Find where the given text appears and provide that cell's center as (x, y) coordinate. 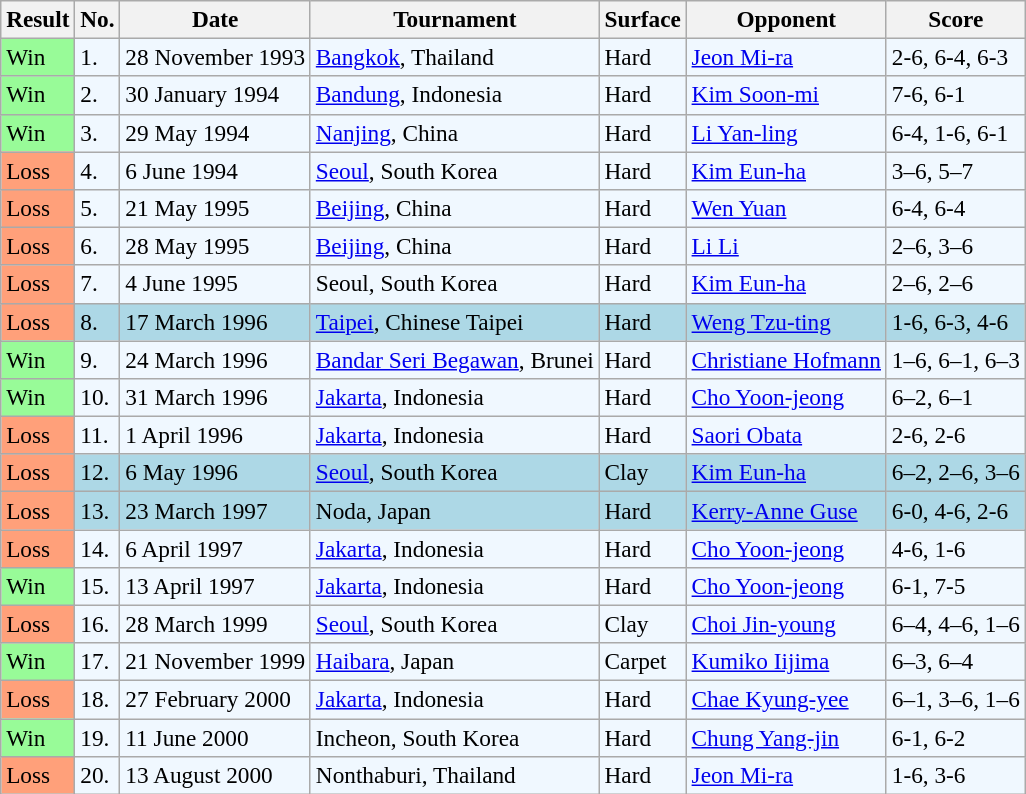
Bangkok, Thailand (454, 57)
2-6, 2-6 (956, 435)
1–6, 6–1, 6–3 (956, 359)
30 January 1994 (215, 95)
No. (98, 19)
6-1, 6-2 (956, 737)
29 May 1994 (215, 133)
6 May 1996 (215, 473)
28 May 1995 (215, 246)
4. (98, 170)
Score (956, 19)
1. (98, 57)
14. (98, 548)
Noda, Japan (454, 510)
23 March 1997 (215, 510)
31 March 1996 (215, 397)
Carpet (642, 662)
17. (98, 662)
28 November 1993 (215, 57)
6–3, 6–4 (956, 662)
2-6, 6-4, 6-3 (956, 57)
13 August 2000 (215, 775)
6-1, 7-5 (956, 586)
24 March 1996 (215, 359)
Result (38, 19)
Bandung, Indonesia (454, 95)
6-4, 1-6, 6-1 (956, 133)
20. (98, 775)
6-4, 6-4 (956, 208)
Taipei, Chinese Taipei (454, 322)
Bandar Seri Begawan, Brunei (454, 359)
Christiane Hofmann (786, 359)
Incheon, South Korea (454, 737)
Nanjing, China (454, 133)
Li Yan-ling (786, 133)
19. (98, 737)
13 April 1997 (215, 586)
12. (98, 473)
7. (98, 284)
18. (98, 699)
Wen Yuan (786, 208)
6–2, 6–1 (956, 397)
13. (98, 510)
9. (98, 359)
Kumiko Iijima (786, 662)
1-6, 3-6 (956, 775)
6 June 1994 (215, 170)
7-6, 6-1 (956, 95)
17 March 1996 (215, 322)
Li Li (786, 246)
15. (98, 586)
3. (98, 133)
Haibara, Japan (454, 662)
10. (98, 397)
6-0, 4-6, 2-6 (956, 510)
8. (98, 322)
5. (98, 208)
Chung Yang-jin (786, 737)
4 June 1995 (215, 284)
Opponent (786, 19)
6. (98, 246)
2–6, 2–6 (956, 284)
21 May 1995 (215, 208)
Saori Obata (786, 435)
16. (98, 624)
1-6, 6-3, 4-6 (956, 322)
Nonthaburi, Thailand (454, 775)
27 February 2000 (215, 699)
6 April 1997 (215, 548)
2. (98, 95)
Surface (642, 19)
3–6, 5–7 (956, 170)
28 March 1999 (215, 624)
6–2, 2–6, 3–6 (956, 473)
Kim Soon-mi (786, 95)
Tournament (454, 19)
11 June 2000 (215, 737)
6–4, 4–6, 1–6 (956, 624)
Date (215, 19)
4-6, 1-6 (956, 548)
Kerry-Anne Guse (786, 510)
11. (98, 435)
Choi Jin-young (786, 624)
Weng Tzu-ting (786, 322)
2–6, 3–6 (956, 246)
Chae Kyung-yee (786, 699)
6–1, 3–6, 1–6 (956, 699)
21 November 1999 (215, 662)
1 April 1996 (215, 435)
